Provide the [x, y] coordinate of the cell's center where the given text is located.  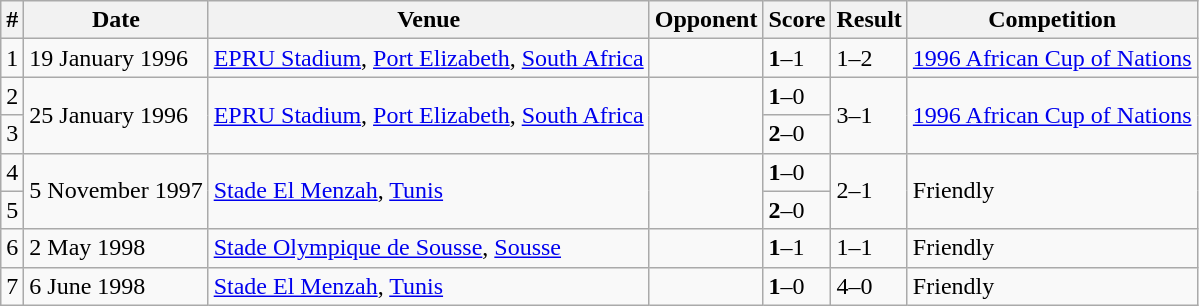
5 [12, 210]
3 [12, 134]
6 June 1998 [116, 286]
3–1 [869, 115]
2 [12, 96]
Venue [428, 20]
6 [12, 248]
1–2 [869, 58]
19 January 1996 [116, 58]
Stade Olympique de Sousse, Sousse [428, 248]
# [12, 20]
4 [12, 172]
Score [797, 20]
Competition [1052, 20]
Date [116, 20]
5 November 1997 [116, 191]
2–1 [869, 191]
Result [869, 20]
25 January 1996 [116, 115]
4–0 [869, 286]
2 May 1998 [116, 248]
7 [12, 286]
1 [12, 58]
Opponent [706, 20]
